Capture the cell that displays the provided text and extract its (x, y) central coordinate. 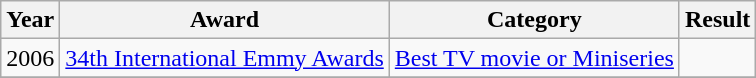
Category (534, 20)
Year (30, 20)
2006 (30, 58)
Award (224, 20)
34th International Emmy Awards (224, 58)
Result (717, 20)
Best TV movie or Miniseries (534, 58)
